Locate the cell with the specified text and output its (x, y) center coordinate. 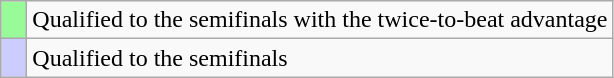
Qualified to the semifinals with the twice-to-beat advantage (320, 20)
Qualified to the semifinals (320, 58)
